Identify which cell holds the provided text, then report its [X, Y] central coordinate. 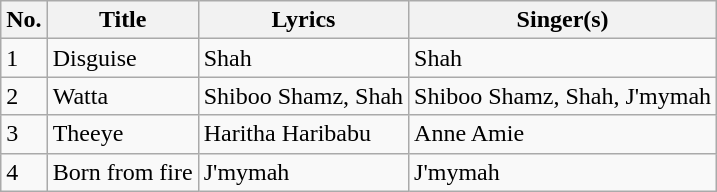
Title [122, 20]
Anne Amie [563, 134]
3 [24, 134]
Watta [122, 96]
Shiboo Shamz, Shah, J'mymah [563, 96]
Disguise [122, 58]
1 [24, 58]
Theeye [122, 134]
Singer(s) [563, 20]
Shiboo Shamz, Shah [303, 96]
Haritha Haribabu [303, 134]
2 [24, 96]
Born from fire [122, 172]
4 [24, 172]
No. [24, 20]
Lyrics [303, 20]
